Extract the (X, Y) coordinate from the center of the cell holding the provided text.  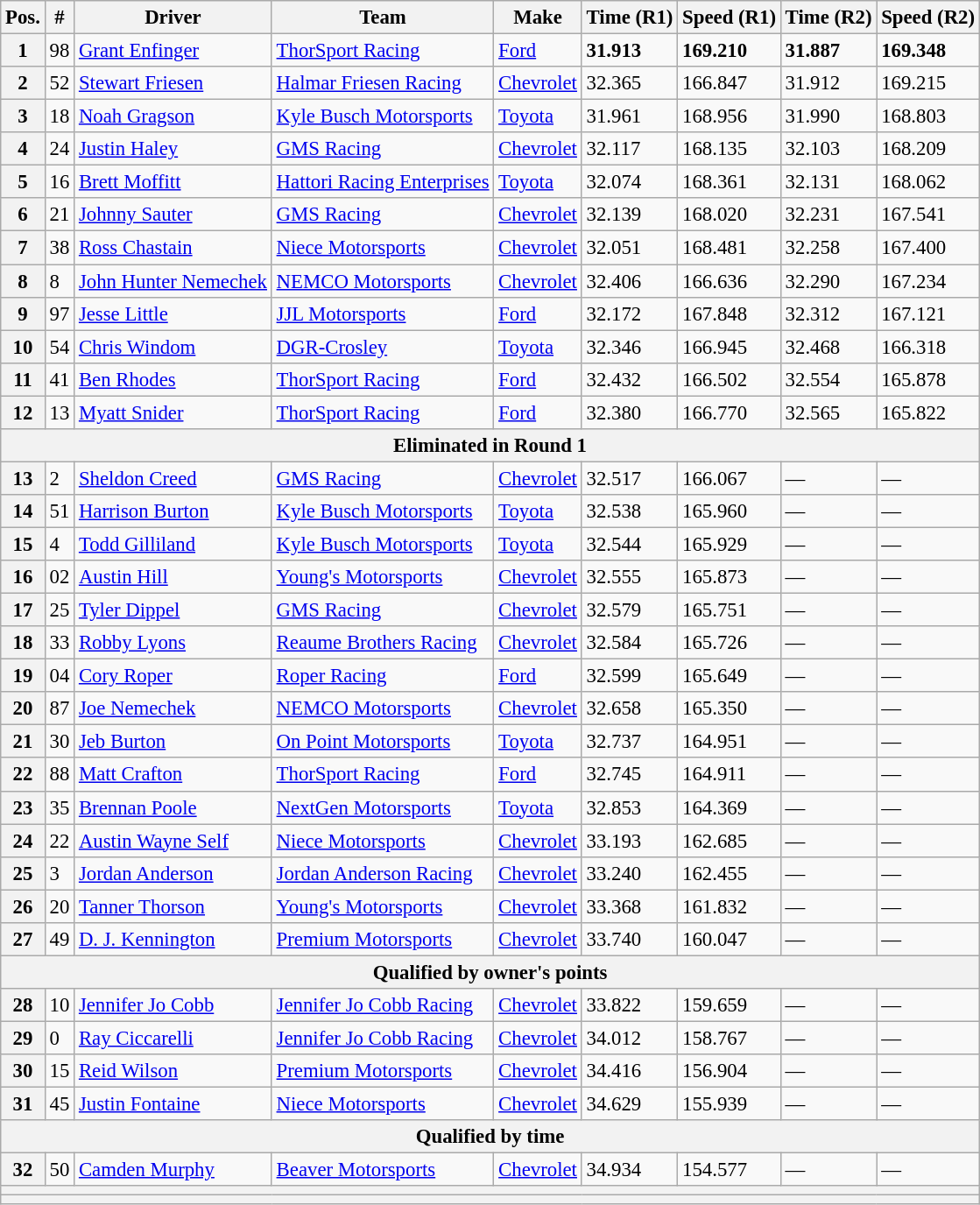
165.960 (730, 511)
49 (60, 940)
168.803 (928, 116)
32.231 (828, 215)
165.350 (730, 708)
DGR-Crosley (383, 347)
7 (23, 248)
45 (60, 1104)
35 (60, 807)
32.432 (630, 379)
Driver (173, 18)
On Point Motorsports (383, 742)
51 (60, 511)
97 (60, 314)
Halmar Friesen Racing (383, 83)
31 (23, 1104)
Johnny Sauter (173, 215)
Jordan Anderson Racing (383, 873)
32.468 (828, 347)
32.103 (828, 149)
Myatt Snider (173, 412)
0 (60, 1038)
02 (60, 577)
32.365 (630, 83)
166.847 (730, 83)
32.290 (828, 281)
Eliminated in Round 1 (490, 446)
Make (538, 18)
Brett Moffitt (173, 182)
165.873 (730, 577)
27 (23, 940)
32.117 (630, 149)
32.565 (828, 412)
Qualified by time (490, 1137)
32.312 (828, 314)
32.406 (630, 281)
# (60, 18)
19 (23, 676)
Speed (R2) (928, 18)
Reaume Brothers Racing (383, 643)
166.067 (730, 478)
54 (60, 347)
159.659 (730, 1005)
168.209 (928, 149)
Beaver Motorsports (383, 1170)
34.012 (630, 1038)
32.584 (630, 643)
Pos. (23, 18)
17 (23, 610)
32.139 (630, 215)
Todd Gilliland (173, 544)
34.416 (630, 1071)
165.929 (730, 544)
52 (60, 83)
31.990 (828, 116)
Qualified by owner's points (490, 972)
32.658 (630, 708)
Hattori Racing Enterprises (383, 182)
169.210 (730, 51)
32.131 (828, 182)
Brennan Poole (173, 807)
Matt Crafton (173, 775)
Ben Rhodes (173, 379)
31.912 (828, 83)
9 (23, 314)
04 (60, 676)
D. J. Kennington (173, 940)
50 (60, 1170)
33.368 (630, 906)
32.051 (630, 248)
Team (383, 18)
165.822 (928, 412)
14 (23, 511)
154.577 (730, 1170)
Cory Roper (173, 676)
JJL Motorsports (383, 314)
Tanner Thorson (173, 906)
31.887 (828, 51)
Time (R2) (828, 18)
Chris Windom (173, 347)
166.502 (730, 379)
Sheldon Creed (173, 478)
Robby Lyons (173, 643)
32.737 (630, 742)
165.751 (730, 610)
32.579 (630, 610)
32.258 (828, 248)
Jennifer Jo Cobb (173, 1005)
32.555 (630, 577)
164.951 (730, 742)
165.726 (730, 643)
26 (23, 906)
167.541 (928, 215)
158.767 (730, 1038)
98 (60, 51)
32.745 (630, 775)
167.400 (928, 248)
33.193 (630, 841)
Jordan Anderson (173, 873)
155.939 (730, 1104)
38 (60, 248)
32.554 (828, 379)
29 (23, 1038)
166.318 (928, 347)
32.599 (630, 676)
Jesse Little (173, 314)
34.934 (630, 1170)
Harrison Burton (173, 511)
5 (23, 182)
NextGen Motorsports (383, 807)
Camden Murphy (173, 1170)
168.020 (730, 215)
32.346 (630, 347)
169.348 (928, 51)
166.945 (730, 347)
28 (23, 1005)
34.629 (630, 1104)
Ray Ciccarelli (173, 1038)
168.135 (730, 149)
167.848 (730, 314)
164.911 (730, 775)
41 (60, 379)
1 (23, 51)
168.361 (730, 182)
Noah Gragson (173, 116)
32.074 (630, 182)
12 (23, 412)
169.215 (928, 83)
166.770 (730, 412)
33.822 (630, 1005)
32.517 (630, 478)
162.685 (730, 841)
Ross Chastain (173, 248)
167.234 (928, 281)
164.369 (730, 807)
165.878 (928, 379)
32.853 (630, 807)
32 (23, 1170)
161.832 (730, 906)
Jeb Burton (173, 742)
32.172 (630, 314)
23 (23, 807)
168.062 (928, 182)
88 (60, 775)
Justin Haley (173, 149)
Tyler Dippel (173, 610)
Speed (R1) (730, 18)
32.380 (630, 412)
31.961 (630, 116)
6 (23, 215)
162.455 (730, 873)
33 (60, 643)
Grant Enfinger (173, 51)
168.956 (730, 116)
Austin Wayne Self (173, 841)
32.538 (630, 511)
Time (R1) (630, 18)
11 (23, 379)
Austin Hill (173, 577)
Reid Wilson (173, 1071)
Justin Fontaine (173, 1104)
166.636 (730, 281)
168.481 (730, 248)
32.544 (630, 544)
87 (60, 708)
160.047 (730, 940)
Roper Racing (383, 676)
33.240 (630, 873)
John Hunter Nemechek (173, 281)
165.649 (730, 676)
Stewart Friesen (173, 83)
31.913 (630, 51)
33.740 (630, 940)
Joe Nemechek (173, 708)
167.121 (928, 314)
156.904 (730, 1071)
